Return the (x, y) coordinate for the center point of the cell that contains the specified text.  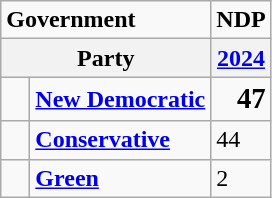
2024 (241, 58)
Green (120, 178)
New Democratic (120, 99)
NDP (241, 20)
2 (241, 178)
44 (241, 140)
Party (106, 58)
Conservative (120, 140)
Government (106, 20)
47 (241, 99)
